Search for the cell housing the specified text and yield its (X, Y) center coordinate. 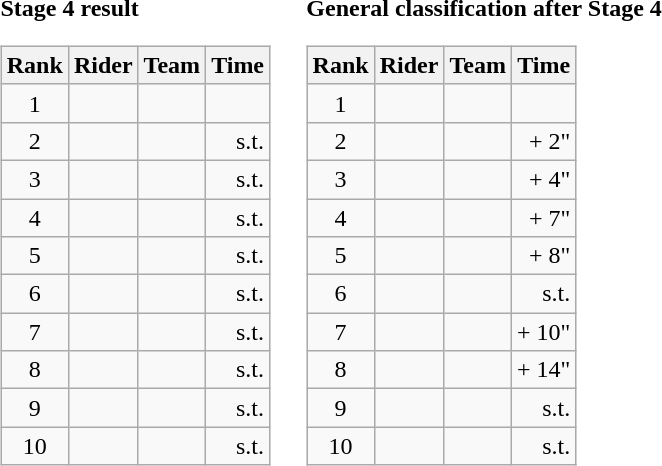
+ 7" (543, 217)
+ 10" (543, 332)
+ 14" (543, 370)
+ 4" (543, 179)
+ 2" (543, 141)
+ 8" (543, 256)
